Provide the [X, Y] coordinate of the cell's center where the given text is located.  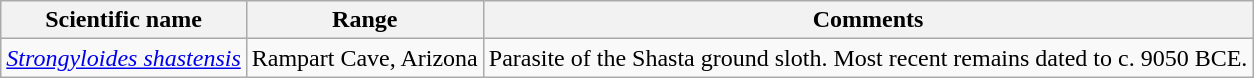
Rampart Cave, Arizona [364, 58]
Comments [868, 20]
Parasite of the Shasta ground sloth. Most recent remains dated to c. 9050 BCE. [868, 58]
Scientific name [124, 20]
Strongyloides shastensis [124, 58]
Range [364, 20]
